Pinpoint the cell where the given text exists, returning its [x, y] midpoint coordinate. 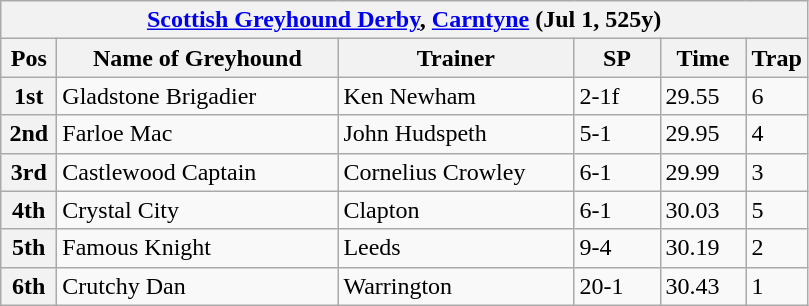
29.99 [703, 172]
Warrington [456, 286]
3rd [29, 172]
Cornelius Crowley [456, 172]
Trap [776, 58]
Farloe Mac [198, 134]
Gladstone Brigadier [198, 96]
9-4 [617, 248]
5th [29, 248]
Clapton [456, 210]
29.95 [703, 134]
4 [776, 134]
Famous Knight [198, 248]
20-1 [617, 286]
John Hudspeth [456, 134]
5 [776, 210]
4th [29, 210]
6 [776, 96]
2nd [29, 134]
Crutchy Dan [198, 286]
Name of Greyhound [198, 58]
2 [776, 248]
6th [29, 286]
Castlewood Captain [198, 172]
2-1f [617, 96]
Crystal City [198, 210]
Ken Newham [456, 96]
30.43 [703, 286]
30.03 [703, 210]
29.55 [703, 96]
3 [776, 172]
5-1 [617, 134]
Pos [29, 58]
Scottish Greyhound Derby, Carntyne (Jul 1, 525y) [404, 20]
SP [617, 58]
Trainer [456, 58]
Leeds [456, 248]
1 [776, 286]
1st [29, 96]
30.19 [703, 248]
Time [703, 58]
